Provide the (x, y) coordinate of the cell's center where the given text is located.  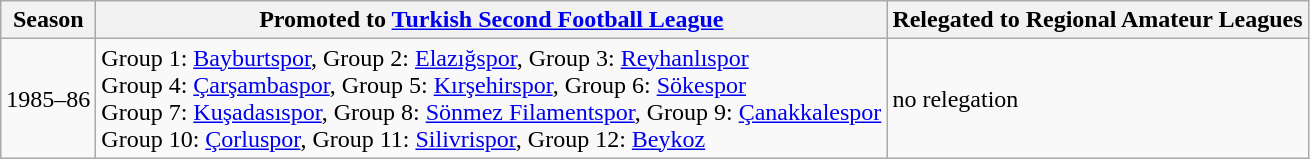
Promoted to Turkish Second Football League (492, 20)
Relegated to Regional Amateur Leagues (1098, 20)
1985–86 (48, 98)
no relegation (1098, 98)
Season (48, 20)
